Extract the [X, Y] coordinate from the center of the cell holding the provided text.  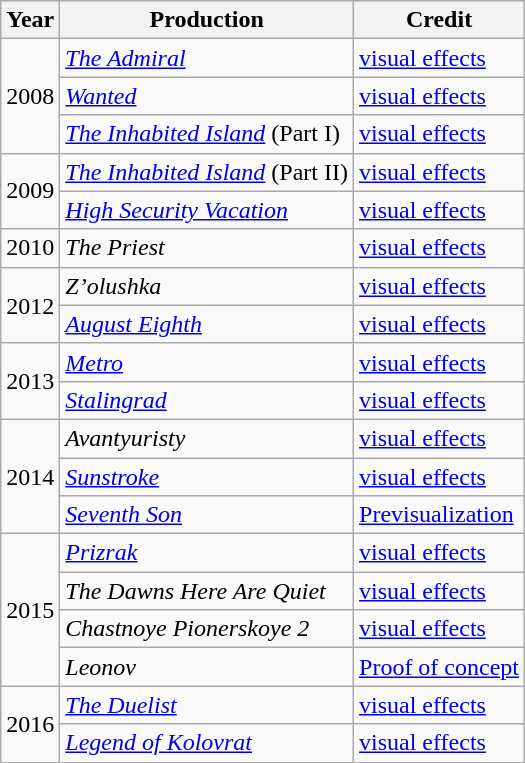
Previsualization [440, 515]
2012 [30, 305]
Stalingrad [207, 400]
Avantyuristy [207, 438]
The Duelist [207, 705]
2008 [30, 96]
Legend of Kolovrat [207, 743]
2015 [30, 610]
The Dawns Here Are Quiet [207, 591]
Wanted [207, 96]
High Security Vacation [207, 210]
Leonov [207, 667]
Metro [207, 362]
Z’olushka [207, 286]
2016 [30, 724]
Credit [440, 20]
The Priest [207, 248]
2010 [30, 248]
Seventh Son [207, 515]
Prizrak [207, 553]
The Admiral [207, 58]
Sunstroke [207, 477]
Year [30, 20]
Chastnoye Pionerskoye 2 [207, 629]
The Inhabited Island (Part I) [207, 134]
Proof of concept [440, 667]
The Inhabited Island (Part II) [207, 172]
2014 [30, 476]
2009 [30, 191]
Production [207, 20]
2013 [30, 381]
August Eighth [207, 324]
